Search for the cell housing the specified text and yield its (x, y) center coordinate. 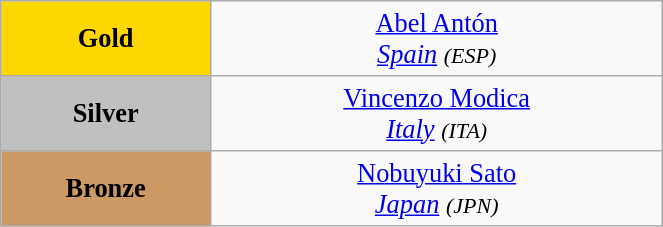
Abel AntónSpain (ESP) (437, 38)
Silver (106, 112)
Nobuyuki SatoJapan (JPN) (437, 188)
Vincenzo ModicaItaly (ITA) (437, 112)
Gold (106, 38)
Bronze (106, 188)
